Find where the given text appears and provide that cell's center as (X, Y) coordinate. 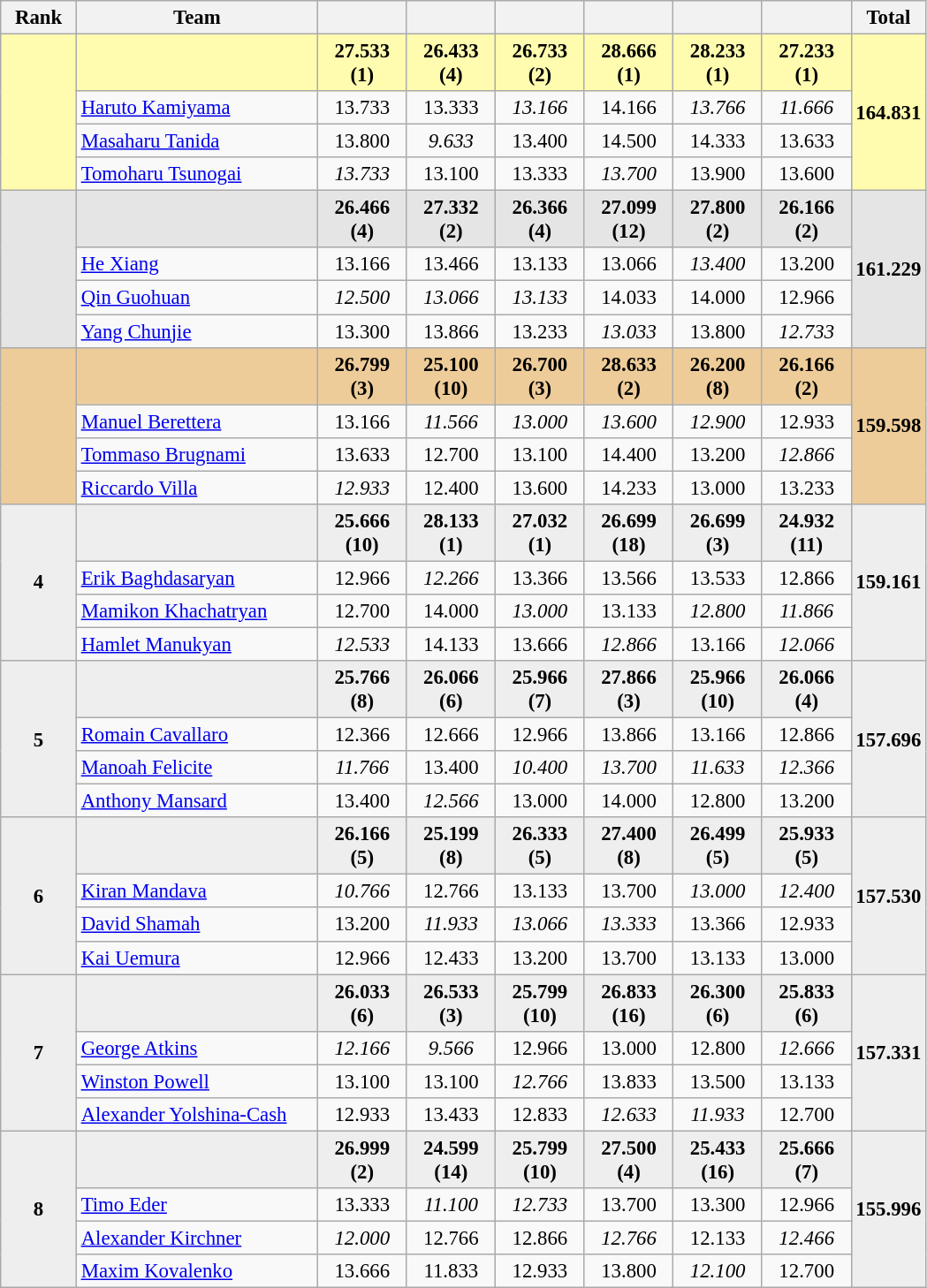
26.200 (8) (718, 376)
George Atkins (196, 1048)
157.696 (889, 739)
14.033 (629, 298)
26.066 (6) (451, 689)
11.633 (718, 768)
28.666 (1) (629, 64)
11.766 (362, 768)
25.766 (8) (362, 689)
11.833 (451, 1271)
Riccardo Villa (196, 488)
26.699 (18) (629, 534)
14.500 (629, 141)
26.700 (3) (541, 376)
Qin Guohuan (196, 298)
13.466 (451, 264)
12.100 (718, 1271)
6 (39, 896)
12.466 (806, 1238)
10.766 (362, 891)
14.233 (629, 488)
Anthony Mansard (196, 801)
7 (39, 1053)
Maxim Kovalenko (196, 1271)
25.100 (10) (451, 376)
13.900 (718, 174)
26.166 (5) (362, 846)
12.133 (718, 1238)
13.433 (451, 1115)
He Xiang (196, 264)
25.666 (7) (806, 1159)
Mamikon Khachatryan (196, 611)
28.233 (1) (718, 64)
12.166 (362, 1048)
Alexander Kirchner (196, 1238)
25.433 (16) (718, 1159)
12.900 (718, 421)
11.666 (806, 108)
24.932 (11) (806, 534)
14.166 (629, 108)
Manuel Berettera (196, 421)
Hamlet Manukyan (196, 644)
26.499 (5) (718, 846)
26.466 (4) (362, 219)
25.966 (7) (541, 689)
9.566 (451, 1048)
157.331 (889, 1053)
12.633 (629, 1115)
26.066 (4) (806, 689)
26.699 (3) (718, 534)
28.133 (1) (451, 534)
Kai Uemura (196, 958)
11.100 (451, 1205)
5 (39, 739)
Romain Cavallaro (196, 735)
26.833 (16) (629, 1004)
11.566 (451, 421)
Winston Powell (196, 1081)
27.800 (2) (718, 219)
10.400 (541, 768)
13.500 (718, 1081)
Alexander Yolshina-Cash (196, 1115)
159.161 (889, 583)
14.333 (718, 141)
27.032 (1) (541, 534)
Haruto Kamiyama (196, 108)
26.333 (5) (541, 846)
13.033 (629, 331)
13.833 (629, 1081)
25.666 (10) (362, 534)
11.866 (806, 611)
26.533 (3) (451, 1004)
13.533 (718, 578)
Tommaso Brugnami (196, 454)
27.332 (2) (451, 219)
Timo Eder (196, 1205)
159.598 (889, 426)
26.300 (6) (718, 1004)
24.599 (14) (451, 1159)
Masaharu Tanida (196, 141)
26.799 (3) (362, 376)
12.000 (362, 1238)
26.999 (2) (362, 1159)
14.133 (451, 644)
25.966 (10) (718, 689)
9.633 (451, 141)
27.866 (3) (629, 689)
25.933 (5) (806, 846)
Total (889, 18)
26.033 (6) (362, 1004)
Kiran Mandava (196, 891)
26.433 (4) (451, 64)
Tomoharu Tsunogai (196, 174)
25.199 (8) (451, 846)
27.400 (8) (629, 846)
Yang Chunjie (196, 331)
12.433 (451, 958)
157.530 (889, 896)
26.366 (4) (541, 219)
12.266 (451, 578)
12.533 (362, 644)
13.766 (718, 108)
Erik Baghdasaryan (196, 578)
164.831 (889, 113)
12.833 (541, 1115)
12.566 (451, 801)
25.833 (6) (806, 1004)
8 (39, 1208)
155.996 (889, 1208)
Team (196, 18)
28.633 (2) (629, 376)
26.733 (2) (541, 64)
161.229 (889, 269)
4 (39, 583)
27.099 (12) (629, 219)
13.566 (629, 578)
David Shamah (196, 925)
27.233 (1) (806, 64)
Rank (39, 18)
27.533 (1) (362, 64)
14.400 (629, 454)
27.500 (4) (629, 1159)
12.500 (362, 298)
12.066 (806, 644)
Manoah Felicite (196, 768)
